For the text-containing cell, return its midpoint in (X, Y) coordinate format. 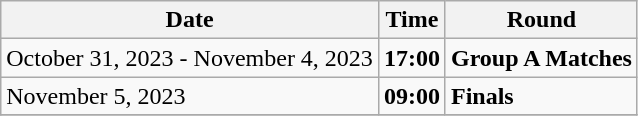
Time (412, 20)
Finals (541, 96)
November 5, 2023 (190, 96)
Round (541, 20)
Date (190, 20)
17:00 (412, 58)
09:00 (412, 96)
October 31, 2023 - November 4, 2023 (190, 58)
Group A Matches (541, 58)
